Search for the cell housing the specified text and yield its [x, y] center coordinate. 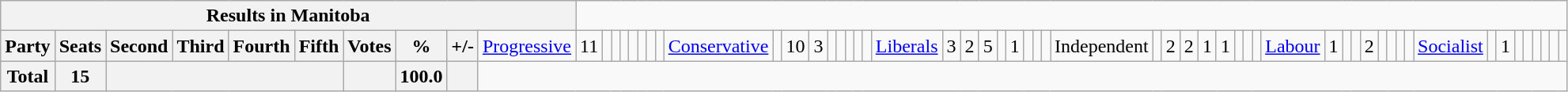
Results in Manitoba [288, 16]
Socialist [1451, 46]
Labour [1293, 46]
10 [796, 46]
Progressive [527, 46]
15 [80, 76]
Conservative [718, 46]
5 [987, 46]
Votes [369, 46]
+/- [462, 46]
11 [589, 46]
Fourth [261, 46]
Liberals [907, 46]
Third [201, 46]
100.0 [421, 76]
Independent [1102, 46]
Total [28, 76]
Fifth [319, 46]
% [421, 46]
Party [28, 46]
Second [139, 46]
Seats [80, 46]
